From the cell containing the given text, extract its center point as [x, y] coordinate. 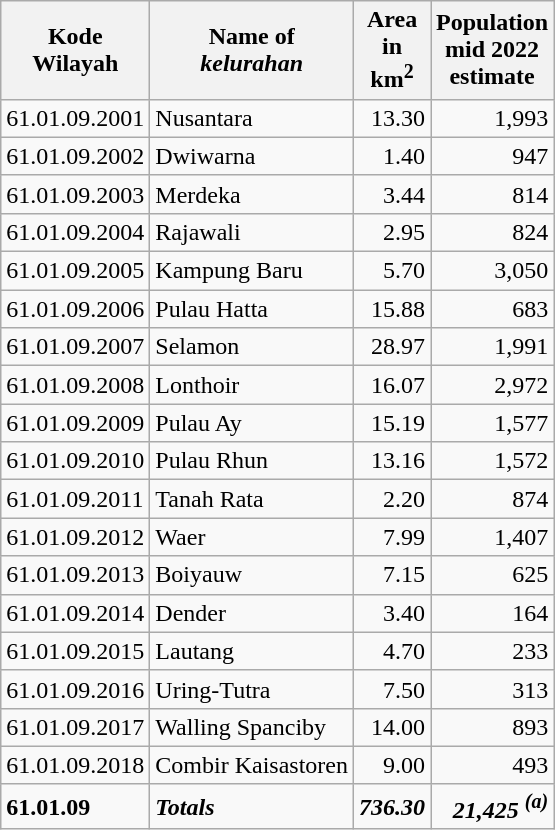
61.01.09.2009 [76, 423]
Uring-Tutra [252, 689]
3.44 [392, 194]
164 [492, 613]
5.70 [392, 271]
Dender [252, 613]
13.30 [392, 118]
1,572 [492, 461]
Nusantara [252, 118]
61.01.09.2015 [76, 651]
61.01.09.2002 [76, 156]
814 [492, 194]
736.30 [392, 806]
893 [492, 727]
Pulau Hatta [252, 309]
Boiyauw [252, 575]
Populationmid 2022estimate [492, 50]
15.19 [392, 423]
21,425 (a) [492, 806]
61.01.09.2010 [76, 461]
Merdeka [252, 194]
Walling Spanciby [252, 727]
874 [492, 499]
1,993 [492, 118]
61.01.09 [76, 806]
7.99 [392, 537]
61.01.09.2007 [76, 347]
683 [492, 309]
824 [492, 232]
61.01.09.2005 [76, 271]
28.97 [392, 347]
13.16 [392, 461]
Dwiwarna [252, 156]
233 [492, 651]
61.01.09.2001 [76, 118]
Pulau Rhun [252, 461]
7.15 [392, 575]
Lonthoir [252, 385]
Pulau Ay [252, 423]
61.01.09.2018 [76, 765]
61.01.09.2014 [76, 613]
2,972 [492, 385]
61.01.09.2008 [76, 385]
Kampung Baru [252, 271]
Name of kelurahan [252, 50]
4.70 [392, 651]
14.00 [392, 727]
2.95 [392, 232]
15.88 [392, 309]
1,577 [492, 423]
16.07 [392, 385]
1.40 [392, 156]
947 [492, 156]
9.00 [392, 765]
Totals [252, 806]
1,991 [492, 347]
3,050 [492, 271]
Lautang [252, 651]
61.01.09.2011 [76, 499]
Selamon [252, 347]
Waer [252, 537]
61.01.09.2006 [76, 309]
61.01.09.2012 [76, 537]
3.40 [392, 613]
7.50 [392, 689]
Combir Kaisastoren [252, 765]
61.01.09.2013 [76, 575]
493 [492, 765]
Kode Wilayah [76, 50]
61.01.09.2003 [76, 194]
1,407 [492, 537]
61.01.09.2017 [76, 727]
Area in km2 [392, 50]
Rajawali [252, 232]
2.20 [392, 499]
Tanah Rata [252, 499]
61.01.09.2016 [76, 689]
313 [492, 689]
625 [492, 575]
61.01.09.2004 [76, 232]
